For the text-containing cell, return its midpoint in (X, Y) coordinate format. 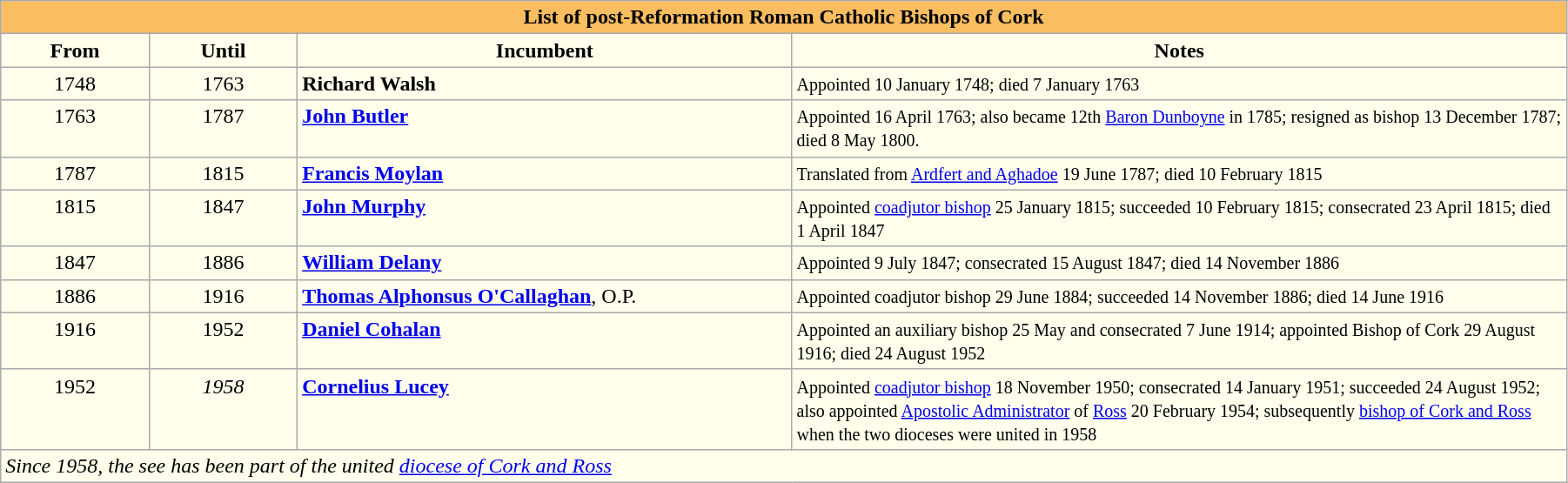
John Butler (545, 129)
Daniel Cohalan (545, 341)
List of post-Reformation Roman Catholic Bishops of Cork (784, 17)
Incumbent (545, 50)
William Delany (545, 263)
Notes (1179, 50)
Appointed 9 July 1847; consecrated 15 August 1847; died 14 November 1886 (1179, 263)
Thomas Alphonsus O'Callaghan, O.P. (545, 296)
Francis Moylan (545, 173)
From (75, 50)
Appointed 10 January 1748; died 7 January 1763 (1179, 84)
Translated from Ardfert and Aghadoe 19 June 1787; died 10 February 1815 (1179, 173)
Appointed an auxiliary bishop 25 May and consecrated 7 June 1914; appointed Bishop of Cork 29 August 1916; died 24 August 1952 (1179, 341)
Cornelius Lucey (545, 409)
John Murphy (545, 218)
1958 (223, 409)
Appointed coadjutor bishop 25 January 1815; succeeded 10 February 1815; consecrated 23 April 1815; died 1 April 1847 (1179, 218)
Until (223, 50)
Appointed 16 April 1763; also became 12th Baron Dunboyne in 1785; resigned as bishop 13 December 1787; died 8 May 1800. (1179, 129)
Richard Walsh (545, 84)
1748 (75, 84)
Since 1958, the see has been part of the united diocese of Cork and Ross (784, 466)
Appointed coadjutor bishop 29 June 1884; succeeded 14 November 1886; died 14 June 1916 (1179, 296)
